Extract the (X, Y) coordinate from the center of the cell holding the provided text.  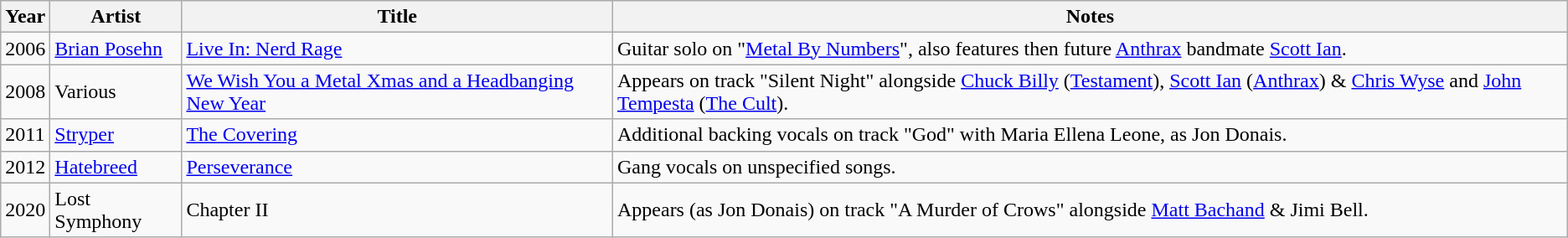
2011 (25, 135)
Perseverance (397, 167)
Guitar solo on "Metal By Numbers", also features then future Anthrax bandmate Scott Ian. (1090, 49)
Appears on track "Silent Night" alongside Chuck Billy (Testament), Scott Ian (Anthrax) & Chris Wyse and John Tempesta (The Cult). (1090, 92)
Notes (1090, 17)
Brian Posehn (116, 49)
Appears (as Jon Donais) on track "A Murder of Crows" alongside Matt Bachand & Jimi Bell. (1090, 210)
2008 (25, 92)
2006 (25, 49)
2012 (25, 167)
The Covering (397, 135)
Artist (116, 17)
Gang vocals on unspecified songs. (1090, 167)
Lost Symphony (116, 210)
We Wish You a Metal Xmas and a Headbanging New Year (397, 92)
Additional backing vocals on track "God" with Maria Ellena Leone, as Jon Donais. (1090, 135)
Chapter II (397, 210)
Hatebreed (116, 167)
2020 (25, 210)
Live In: Nerd Rage (397, 49)
Title (397, 17)
Various (116, 92)
Stryper (116, 135)
Year (25, 17)
